For the text-containing cell, return its midpoint in [x, y] coordinate format. 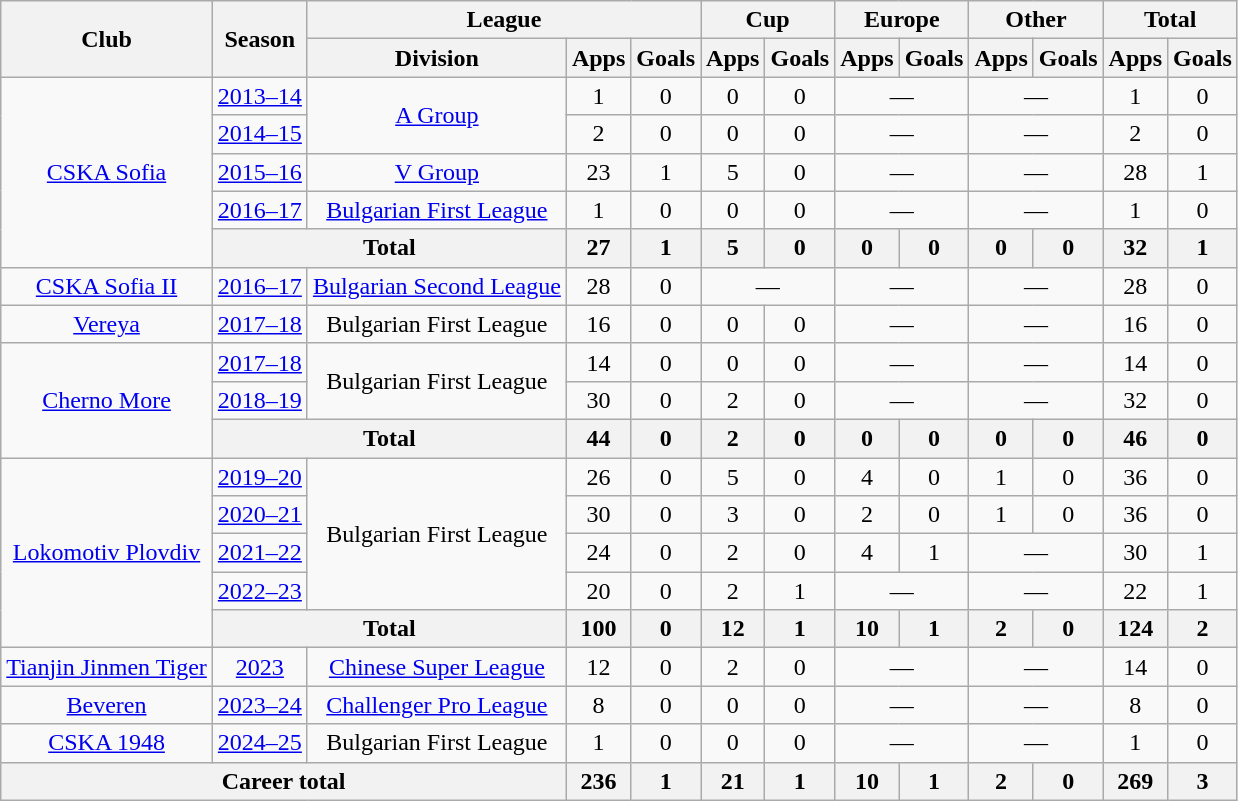
Challenger Pro League [436, 705]
2013–14 [260, 96]
Season [260, 39]
CSKA Sofia II [107, 286]
2023 [260, 667]
CSKA 1948 [107, 743]
Other [1036, 20]
269 [1135, 781]
2020–21 [260, 515]
22 [1135, 591]
46 [1135, 438]
124 [1135, 629]
V Group [436, 172]
26 [598, 477]
100 [598, 629]
Tianjin Jinmen Tiger [107, 667]
2019–20 [260, 477]
Career total [284, 781]
CSKA Sofia [107, 172]
Lokomotiv Plovdiv [107, 553]
A Group [436, 115]
Beveren [107, 705]
Cherno More [107, 400]
21 [733, 781]
Club [107, 39]
24 [598, 553]
Vereya [107, 324]
2014–15 [260, 134]
20 [598, 591]
2021–22 [260, 553]
236 [598, 781]
23 [598, 172]
Bulgarian Second League [436, 286]
2018–19 [260, 400]
2015–16 [260, 172]
League [504, 20]
2024–25 [260, 743]
Chinese Super League [436, 667]
2023–24 [260, 705]
Division [436, 58]
Cup [768, 20]
Europe [902, 20]
2022–23 [260, 591]
27 [598, 248]
44 [598, 438]
